Return [X, Y] of the center of cell containing provided text 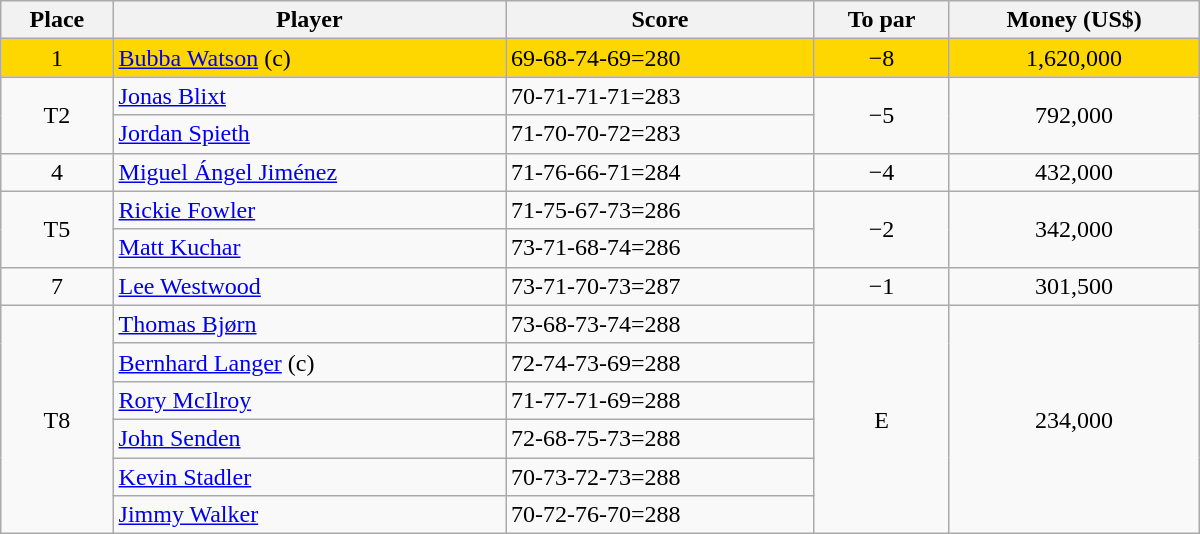
4 [57, 172]
70-71-71-71=283 [660, 96]
1 [57, 58]
Jonas Blixt [310, 96]
Jimmy Walker [310, 515]
Bubba Watson (c) [310, 58]
1,620,000 [1074, 58]
71-70-70-72=283 [660, 134]
70-72-76-70=288 [660, 515]
−2 [882, 229]
7 [57, 286]
John Senden [310, 438]
70-73-72-73=288 [660, 477]
342,000 [1074, 229]
Matt Kuchar [310, 248]
Kevin Stadler [310, 477]
To par [882, 20]
−5 [882, 115]
T2 [57, 115]
Miguel Ángel Jiménez [310, 172]
792,000 [1074, 115]
73-68-73-74=288 [660, 324]
−4 [882, 172]
E [882, 419]
Score [660, 20]
T8 [57, 419]
−1 [882, 286]
Lee Westwood [310, 286]
Thomas Bjørn [310, 324]
71-75-67-73=286 [660, 210]
234,000 [1074, 419]
69-68-74-69=280 [660, 58]
Rory McIlroy [310, 400]
71-77-71-69=288 [660, 400]
301,500 [1074, 286]
Bernhard Langer (c) [310, 362]
Money (US$) [1074, 20]
71-76-66-71=284 [660, 172]
Place [57, 20]
T5 [57, 229]
Player [310, 20]
−8 [882, 58]
432,000 [1074, 172]
73-71-70-73=287 [660, 286]
72-68-75-73=288 [660, 438]
72-74-73-69=288 [660, 362]
Rickie Fowler [310, 210]
Jordan Spieth [310, 134]
73-71-68-74=286 [660, 248]
